Pinpoint the cell where the given text exists, returning its [X, Y] midpoint coordinate. 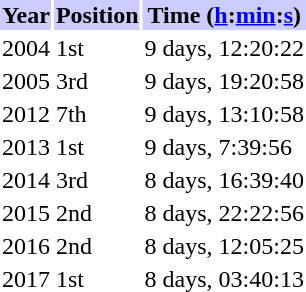
2016 [26, 246]
9 days, 12:20:22 [224, 48]
2014 [26, 180]
7th [97, 114]
Year [26, 15]
2013 [26, 147]
2004 [26, 48]
Time (h:min:s) [224, 15]
8 days, 12:05:25 [224, 246]
8 days, 16:39:40 [224, 180]
9 days, 19:20:58 [224, 81]
9 days, 7:39:56 [224, 147]
8 days, 22:22:56 [224, 213]
Position [97, 15]
2005 [26, 81]
2012 [26, 114]
2015 [26, 213]
9 days, 13:10:58 [224, 114]
